From the cell containing the given text, extract its center point as [X, Y] coordinate. 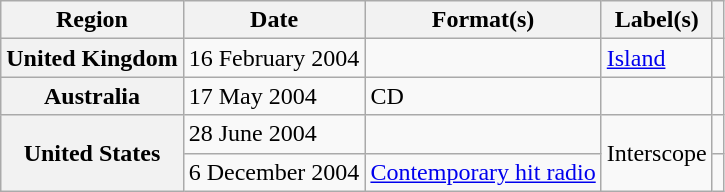
6 December 2004 [274, 172]
Label(s) [656, 20]
Island [656, 58]
16 February 2004 [274, 58]
Contemporary hit radio [483, 172]
Region [92, 20]
CD [483, 96]
Format(s) [483, 20]
Australia [92, 96]
28 June 2004 [274, 134]
United Kingdom [92, 58]
17 May 2004 [274, 96]
United States [92, 153]
Interscope [656, 153]
Date [274, 20]
